Output the (x, y) coordinate of the center of the cell containing the given text.  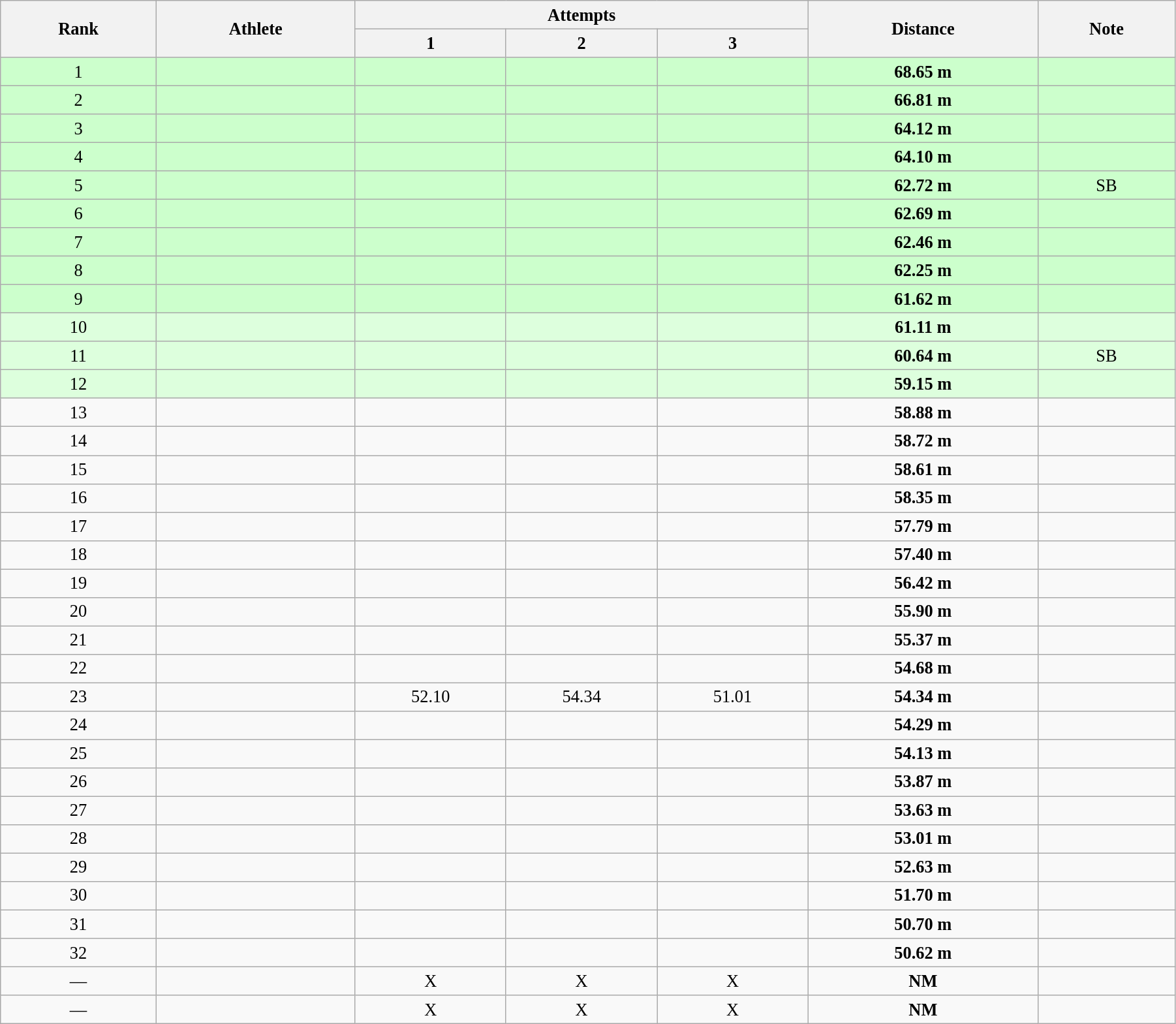
13 (78, 412)
17 (78, 526)
23 (78, 696)
57.79 m (923, 526)
Distance (923, 29)
28 (78, 839)
55.90 m (923, 612)
58.72 m (923, 441)
53.63 m (923, 811)
61.11 m (923, 327)
20 (78, 612)
7 (78, 242)
10 (78, 327)
62.72 m (923, 185)
21 (78, 640)
14 (78, 441)
57.40 m (923, 555)
54.68 m (923, 668)
5 (78, 185)
25 (78, 754)
11 (78, 356)
59.15 m (923, 384)
53.87 m (923, 782)
8 (78, 270)
6 (78, 213)
62.25 m (923, 270)
12 (78, 384)
64.12 m (923, 129)
52.63 m (923, 867)
Athlete (256, 29)
27 (78, 811)
50.62 m (923, 952)
58.61 m (923, 469)
62.46 m (923, 242)
54.34 m (923, 696)
54.34 (581, 696)
66.81 m (923, 100)
9 (78, 299)
29 (78, 867)
51.70 m (923, 895)
Rank (78, 29)
Note (1107, 29)
16 (78, 498)
32 (78, 952)
64.10 m (923, 157)
55.37 m (923, 640)
60.64 m (923, 356)
54.29 m (923, 725)
19 (78, 583)
58.35 m (923, 498)
58.88 m (923, 412)
68.65 m (923, 71)
18 (78, 555)
53.01 m (923, 839)
61.62 m (923, 299)
15 (78, 469)
4 (78, 157)
56.42 m (923, 583)
22 (78, 668)
31 (78, 924)
Attempts (581, 14)
50.70 m (923, 924)
51.01 (732, 696)
52.10 (431, 696)
24 (78, 725)
62.69 m (923, 213)
54.13 m (923, 754)
26 (78, 782)
30 (78, 895)
